Return the (x, y) coordinate for the center point of the cell that contains the specified text.  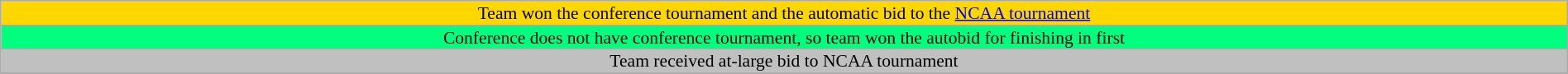
Team received at-large bid to NCAA tournament (784, 62)
Conference does not have conference tournament, so team won the autobid for finishing in first (784, 38)
Team won the conference tournament and the automatic bid to the NCAA tournament (784, 13)
